Return (X, Y) of the center of cell containing provided text 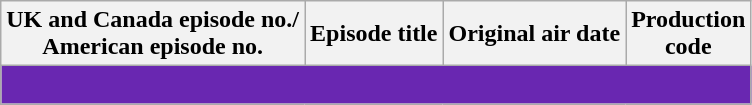
Episode title (374, 34)
UK and Canada episode no./ American episode no. (153, 34)
Original air date (534, 34)
Production code (688, 34)
